Extract the [X, Y] coordinate from the center of the cell holding the provided text.  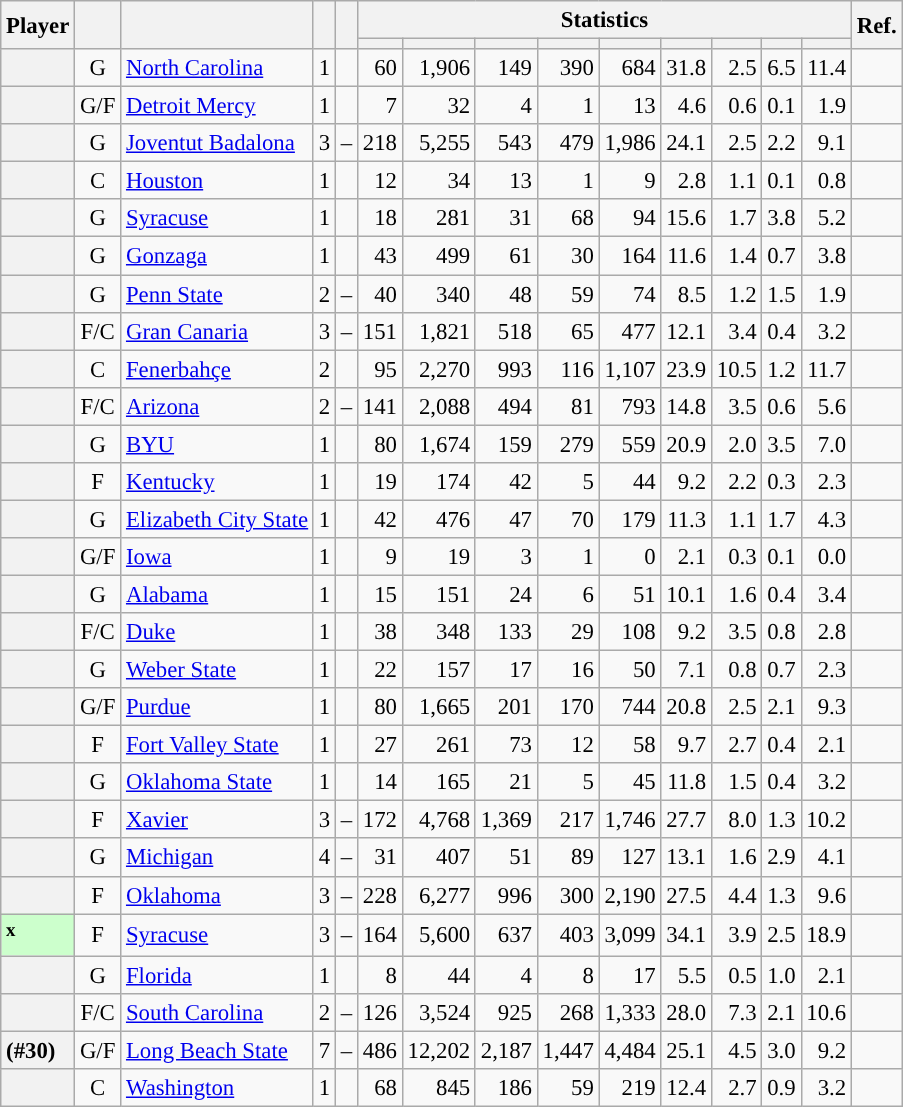
486 [380, 1050]
12.1 [686, 331]
12,202 [438, 1050]
4.5 [736, 1050]
Ref. [876, 25]
73 [506, 745]
1,107 [630, 369]
4,484 [630, 1050]
6,277 [438, 895]
Gonzaga [218, 256]
228 [380, 895]
Xavier [218, 820]
684 [630, 68]
744 [630, 707]
1,369 [506, 820]
Michigan [218, 858]
Weber State [218, 670]
70 [568, 519]
476 [438, 519]
11.8 [686, 782]
5.5 [686, 975]
1,665 [438, 707]
993 [506, 369]
165 [438, 782]
47 [506, 519]
58 [630, 745]
479 [568, 143]
10.5 [736, 369]
74 [630, 294]
116 [568, 369]
9.3 [826, 707]
3.9 [736, 935]
Iowa [218, 557]
4.4 [736, 895]
1,986 [630, 143]
133 [506, 632]
186 [506, 1088]
3,099 [630, 935]
20.8 [686, 707]
South Carolina [218, 1013]
348 [438, 632]
24.1 [686, 143]
108 [630, 632]
179 [630, 519]
9.1 [826, 143]
North Carolina [218, 68]
141 [380, 406]
2.0 [736, 444]
15.6 [686, 219]
13.1 [686, 858]
94 [630, 219]
Detroit Mercy [218, 106]
30 [568, 256]
5.2 [826, 219]
27.7 [686, 820]
149 [506, 68]
157 [438, 670]
Long Beach State [218, 1050]
18 [380, 219]
89 [568, 858]
9.7 [686, 745]
637 [506, 935]
9.6 [826, 895]
4.3 [826, 519]
60 [380, 68]
Houston [218, 181]
Duke [218, 632]
996 [506, 895]
4.1 [826, 858]
925 [506, 1013]
170 [568, 707]
543 [506, 143]
11.6 [686, 256]
27 [380, 745]
10.2 [826, 820]
34 [438, 181]
494 [506, 406]
8.0 [736, 820]
43 [380, 256]
Washington [218, 1088]
65 [568, 331]
Oklahoma [218, 895]
Kentucky [218, 482]
Penn State [218, 294]
28.0 [686, 1013]
2,270 [438, 369]
Statistics [604, 20]
48 [506, 294]
2.9 [782, 858]
300 [568, 895]
Joventut Badalona [218, 143]
217 [568, 820]
14 [380, 782]
Fort Valley State [218, 745]
477 [630, 331]
3.0 [782, 1050]
15 [380, 594]
407 [438, 858]
126 [380, 1013]
793 [630, 406]
5,255 [438, 143]
22 [380, 670]
1,746 [630, 820]
31.8 [686, 68]
61 [506, 256]
10.1 [686, 594]
5,600 [438, 935]
x [38, 935]
6 [568, 594]
50 [630, 670]
559 [630, 444]
0 [630, 557]
0.9 [782, 1088]
Arizona [218, 406]
1,674 [438, 444]
1,906 [438, 68]
12.4 [686, 1088]
27.5 [686, 895]
5.6 [826, 406]
32 [438, 106]
Fenerbahçe [218, 369]
BYU [218, 444]
23.9 [686, 369]
Gran Canaria [218, 331]
499 [438, 256]
2,190 [630, 895]
2,187 [506, 1050]
7.3 [736, 1013]
218 [380, 143]
172 [380, 820]
11.3 [686, 519]
95 [380, 369]
4.6 [686, 106]
81 [568, 406]
11.4 [826, 68]
2,088 [438, 406]
1,447 [568, 1050]
159 [506, 444]
Alabama [218, 594]
Player [38, 25]
0.5 [736, 975]
340 [438, 294]
34.1 [686, 935]
845 [438, 1088]
40 [380, 294]
25.1 [686, 1050]
18.9 [826, 935]
268 [568, 1013]
6.5 [782, 68]
24 [506, 594]
20.9 [686, 444]
261 [438, 745]
Purdue [218, 707]
Elizabeth City State [218, 519]
(#30) [38, 1050]
390 [568, 68]
7.0 [826, 444]
127 [630, 858]
201 [506, 707]
29 [568, 632]
1,821 [438, 331]
14.8 [686, 406]
7.1 [686, 670]
8.5 [686, 294]
281 [438, 219]
10.6 [826, 1013]
219 [630, 1088]
4,768 [438, 820]
518 [506, 331]
Oklahoma State [218, 782]
0.0 [826, 557]
1.4 [736, 256]
3,524 [438, 1013]
403 [568, 935]
279 [568, 444]
21 [506, 782]
45 [630, 782]
174 [438, 482]
11.7 [826, 369]
1.0 [782, 975]
Florida [218, 975]
1,333 [630, 1013]
38 [380, 632]
16 [568, 670]
